For the text-containing cell, return its midpoint in (x, y) coordinate format. 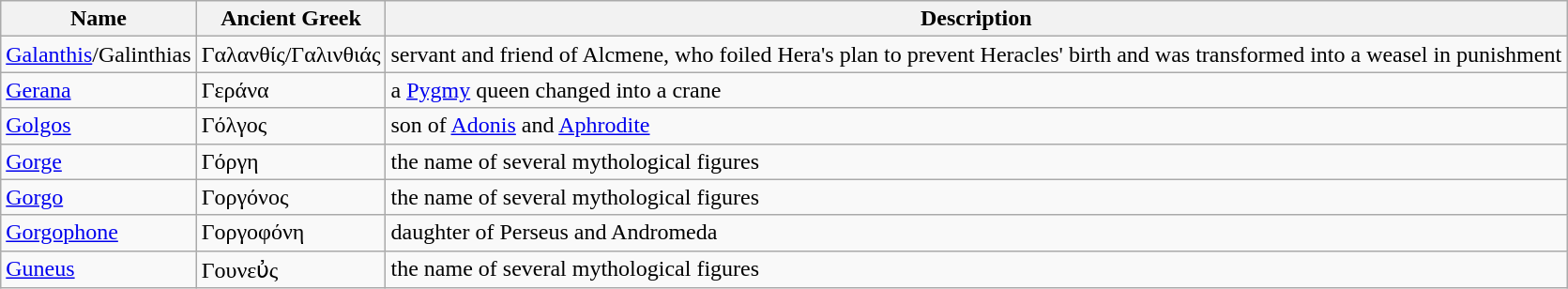
Ancient Greek (291, 19)
Γοργόνος (291, 197)
Description (976, 19)
Γόλγος (291, 126)
Golgos (99, 126)
Gorgophone (99, 233)
servant and friend of Alcmene, who foiled Hera's plan to prevent Heracles' birth and was transformed into a weasel in punishment (976, 54)
son of Adonis and Aphrodite (976, 126)
Γοργοφόνη (291, 233)
Γεράνα (291, 90)
Γαλανθίς/Γαλινθιάς (291, 54)
Γουνεὐς (291, 269)
Gerana (99, 90)
Guneus (99, 269)
Gorge (99, 161)
Γόργη (291, 161)
daughter of Perseus and Andromeda (976, 233)
a Pygmy queen changed into a crane (976, 90)
Gorgo (99, 197)
Galanthis/Galinthias (99, 54)
Name (99, 19)
